Scan for the cell matching the given text and deliver its [X, Y] coordinate at center. 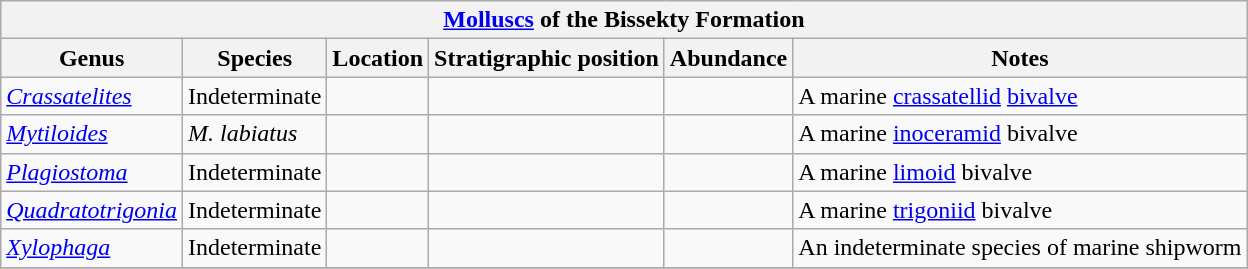
Abundance [728, 58]
Molluscs of the Bissekty Formation [624, 20]
Notes [1020, 58]
A marine limoid bivalve [1020, 172]
Plagiostoma [92, 172]
Genus [92, 58]
Stratigraphic position [547, 58]
Species [255, 58]
Crassatelites [92, 96]
A marine trigoniid bivalve [1020, 210]
Quadratotrigonia [92, 210]
Mytiloides [92, 134]
Location [378, 58]
M. labiatus [255, 134]
An indeterminate species of marine shipworm [1020, 248]
A marine crassatellid bivalve [1020, 96]
A marine inoceramid bivalve [1020, 134]
Xylophaga [92, 248]
